Return the (x, y) coordinate for the center point of the cell that contains the specified text.  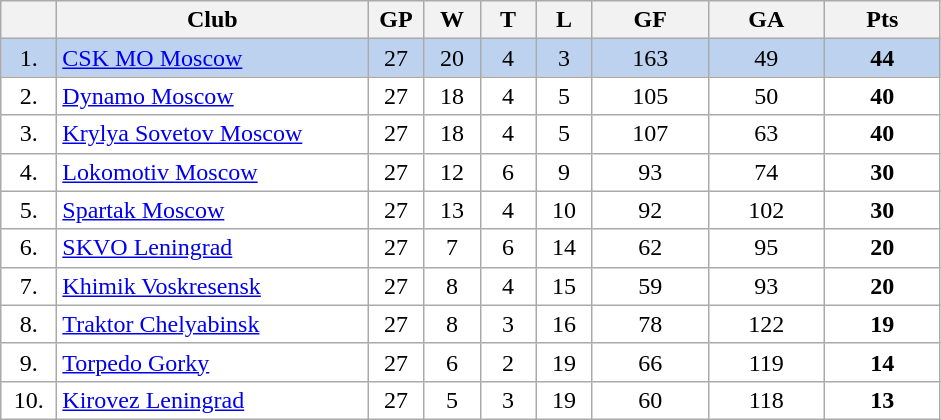
CSK MO Moscow (212, 58)
15 (564, 286)
50 (766, 96)
2 (508, 362)
9. (29, 362)
T (508, 20)
10. (29, 400)
163 (650, 58)
Krylya Sovetov Moscow (212, 134)
3. (29, 134)
GA (766, 20)
Spartak Moscow (212, 210)
L (564, 20)
107 (650, 134)
7. (29, 286)
2. (29, 96)
105 (650, 96)
8. (29, 324)
5. (29, 210)
SKVO Leningrad (212, 248)
Kirovez Leningrad (212, 400)
92 (650, 210)
GF (650, 20)
44 (882, 58)
118 (766, 400)
Torpedo Gorky (212, 362)
GP (396, 20)
12 (452, 172)
6. (29, 248)
59 (650, 286)
Pts (882, 20)
74 (766, 172)
102 (766, 210)
Lokomotiv Moscow (212, 172)
W (452, 20)
4. (29, 172)
122 (766, 324)
63 (766, 134)
78 (650, 324)
66 (650, 362)
9 (564, 172)
1. (29, 58)
7 (452, 248)
119 (766, 362)
Dynamo Moscow (212, 96)
60 (650, 400)
10 (564, 210)
Khimik Voskresensk (212, 286)
62 (650, 248)
Club (212, 20)
16 (564, 324)
49 (766, 58)
95 (766, 248)
Traktor Chelyabinsk (212, 324)
